Extract the (X, Y) coordinate from the center of the cell holding the provided text.  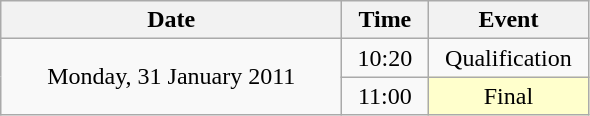
11:00 (385, 96)
Qualification (508, 58)
Event (508, 20)
10:20 (385, 58)
Monday, 31 January 2011 (172, 77)
Time (385, 20)
Date (172, 20)
Final (508, 96)
